Locate the cell with the specified text and output its [x, y] center coordinate. 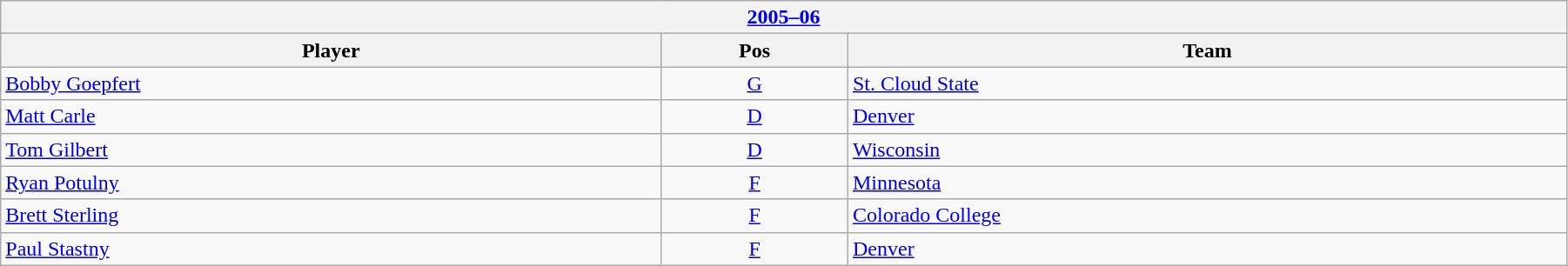
Ryan Potulny [331, 183]
Player [331, 50]
Matt Carle [331, 116]
Bobby Goepfert [331, 83]
Wisconsin [1207, 150]
2005–06 [784, 17]
G [755, 83]
Tom Gilbert [331, 150]
Colorado College [1207, 216]
St. Cloud State [1207, 83]
Minnesota [1207, 183]
Brett Sterling [331, 216]
Paul Stastny [331, 249]
Team [1207, 50]
Pos [755, 50]
